Locate the cell with the specified text and output its [x, y] center coordinate. 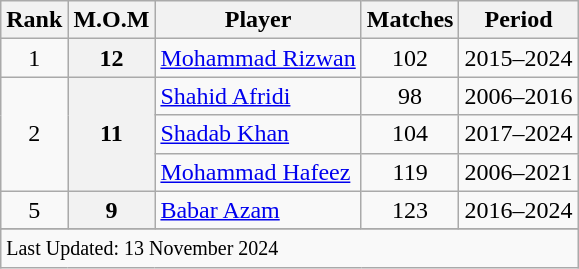
Babar Azam [258, 210]
Period [518, 20]
Player [258, 20]
1 [34, 58]
2017–2024 [518, 134]
5 [34, 210]
Mohammad Hafeez [258, 172]
104 [410, 134]
2006–2016 [518, 96]
Last Updated: 13 November 2024 [290, 248]
Shadab Khan [258, 134]
Matches [410, 20]
12 [112, 58]
Shahid Afridi [258, 96]
Mohammad Rizwan [258, 58]
2006–2021 [518, 172]
M.O.M [112, 20]
2015–2024 [518, 58]
2 [34, 134]
9 [112, 210]
123 [410, 210]
2016–2024 [518, 210]
11 [112, 134]
98 [410, 96]
Rank [34, 20]
102 [410, 58]
119 [410, 172]
